Extract the (x, y) coordinate from the center of the cell holding the provided text.  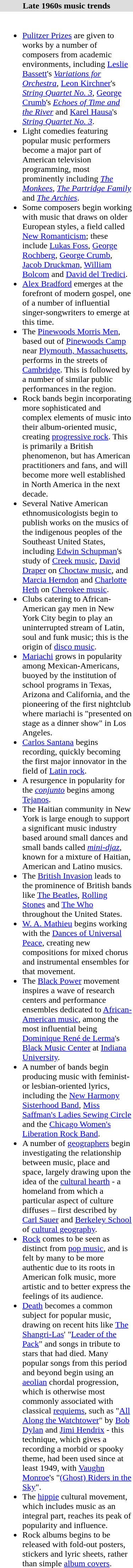
Late 1960s music trends (67, 6)
